Return (X, Y) of the center of cell containing provided text 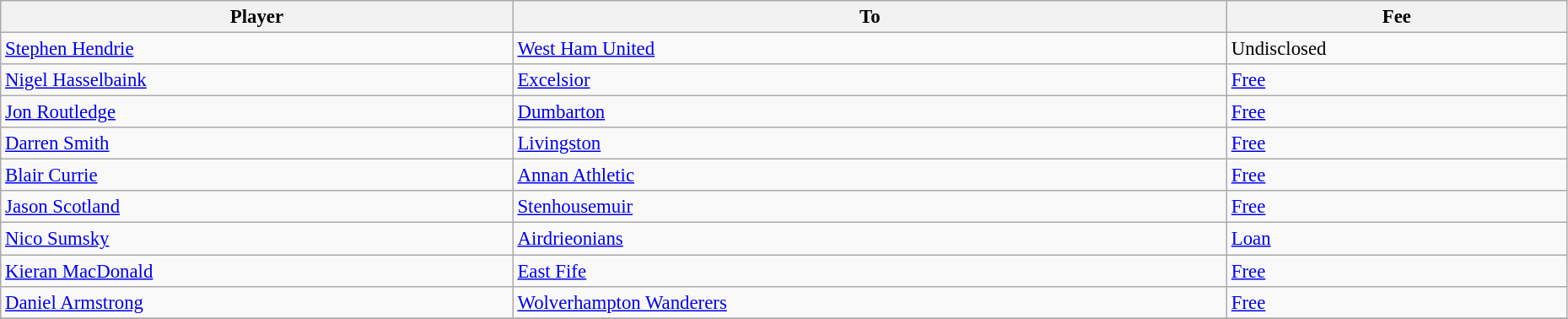
Nigel Hasselbaink (256, 80)
Blair Currie (256, 176)
Jon Routledge (256, 112)
East Fife (870, 271)
West Ham United (870, 49)
Loan (1397, 239)
Daniel Armstrong (256, 302)
Player (256, 17)
Excelsior (870, 80)
Airdrieonians (870, 239)
Nico Sumsky (256, 239)
Kieran MacDonald (256, 271)
Jason Scotland (256, 207)
Undisclosed (1397, 49)
Wolverhampton Wanderers (870, 302)
Dumbarton (870, 112)
To (870, 17)
Fee (1397, 17)
Stenhousemuir (870, 207)
Darren Smith (256, 143)
Livingston (870, 143)
Annan Athletic (870, 176)
Stephen Hendrie (256, 49)
